Scan for the cell matching the given text and deliver its [X, Y] coordinate at center. 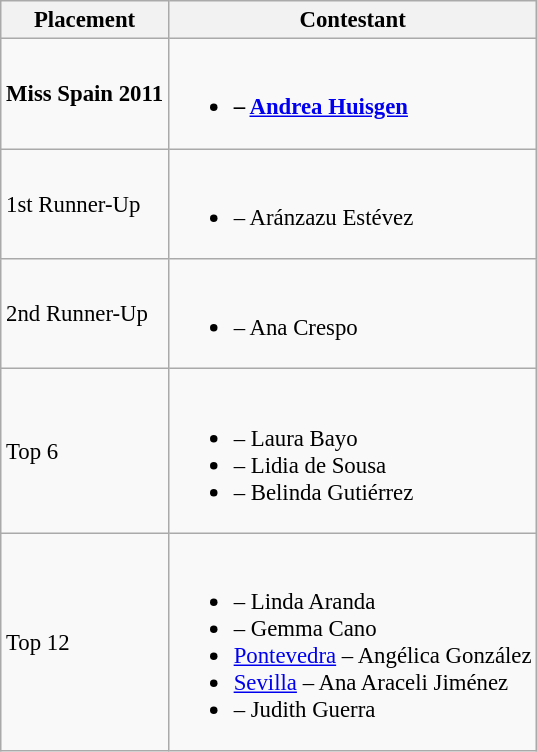
– Laura Bayo – Lidia de Sousa – Belinda Gutiérrez [352, 451]
Miss Spain 2011 [85, 94]
Placement [85, 20]
– Ana Crespo [352, 314]
Top 6 [85, 451]
– Aránzazu Estévez [352, 204]
Contestant [352, 20]
– Andrea Huisgen [352, 94]
1st Runner-Up [85, 204]
Top 12 [85, 642]
– Linda Aranda – Gemma Cano Pontevedra – Angélica González Sevilla – Ana Araceli Jiménez – Judith Guerra [352, 642]
2nd Runner-Up [85, 314]
